Find where the given text appears and provide that cell's center as (X, Y) coordinate. 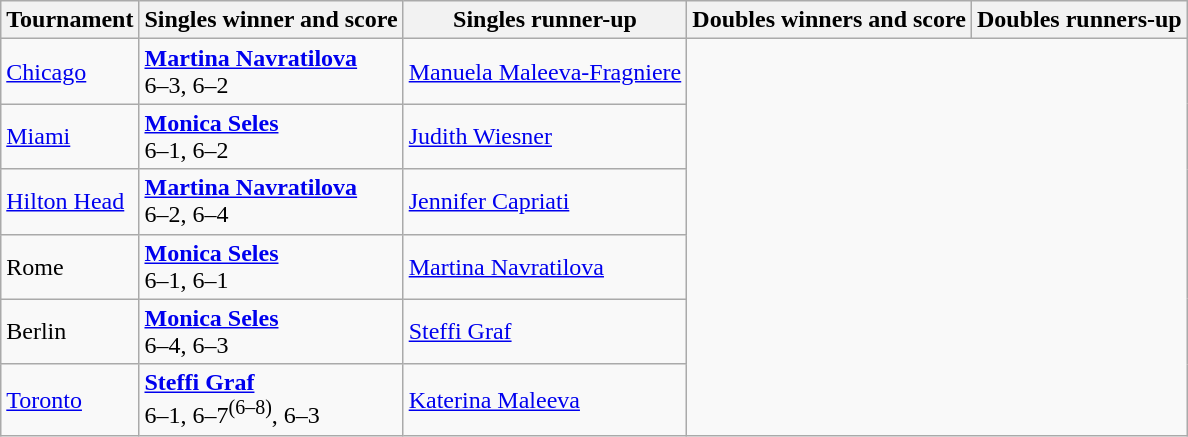
Doubles runners-up (1079, 20)
Chicago (70, 72)
Judith Wiesner (545, 136)
Jennifer Capriati (545, 202)
Berlin (70, 332)
Hilton Head (70, 202)
Miami (70, 136)
Monica Seles 6–4, 6–3 (271, 332)
Rome (70, 266)
Steffi Graf 6–1, 6–7(6–8), 6–3 (271, 400)
Martina Navratilova 6–2, 6–4 (271, 202)
Toronto (70, 400)
Monica Seles 6–1, 6–1 (271, 266)
Monica Seles 6–1, 6–2 (271, 136)
Martina Navratilova 6–3, 6–2 (271, 72)
Katerina Maleeva (545, 400)
Singles winner and score (271, 20)
Singles runner-up (545, 20)
Manuela Maleeva-Fragniere (545, 72)
Tournament (70, 20)
Steffi Graf (545, 332)
Martina Navratilova (545, 266)
Doubles winners and score (830, 20)
